Detect which cell encompasses the target text, then output its [X, Y] center coordinate. 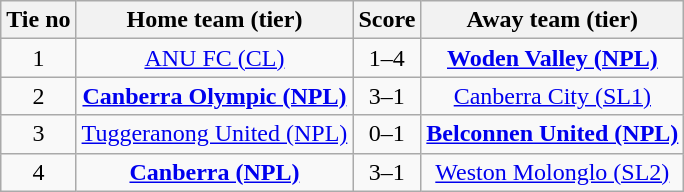
Canberra (NPL) [214, 172]
Canberra City (SL1) [552, 96]
Woden Valley (NPL) [552, 58]
Tie no [38, 20]
Belconnen United (NPL) [552, 134]
1 [38, 58]
3 [38, 134]
Weston Molonglo (SL2) [552, 172]
Tuggeranong United (NPL) [214, 134]
Canberra Olympic (NPL) [214, 96]
Score [387, 20]
Away team (tier) [552, 20]
ANU FC (CL) [214, 58]
4 [38, 172]
Home team (tier) [214, 20]
1–4 [387, 58]
2 [38, 96]
0–1 [387, 134]
